Scan for the cell matching the given text and deliver its (X, Y) coordinate at center. 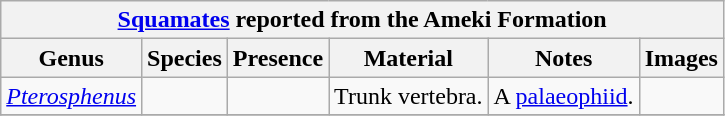
Genus (72, 58)
Material (408, 58)
Images (681, 58)
Squamates reported from the Ameki Formation (362, 20)
Trunk vertebra. (408, 96)
Species (185, 58)
Notes (564, 58)
Presence (278, 58)
Pterosphenus (72, 96)
A palaeophiid. (564, 96)
